Capture the cell that displays the provided text and extract its (X, Y) central coordinate. 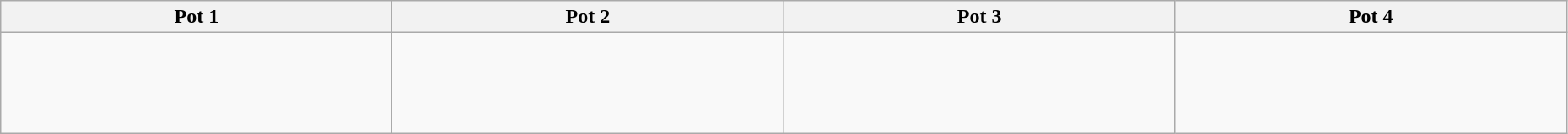
Pot 2 (588, 17)
Pot 3 (979, 17)
Pot 4 (1371, 17)
Pot 1 (197, 17)
